Determine the [X, Y] coordinate at the center of the cell enclosing the given text.  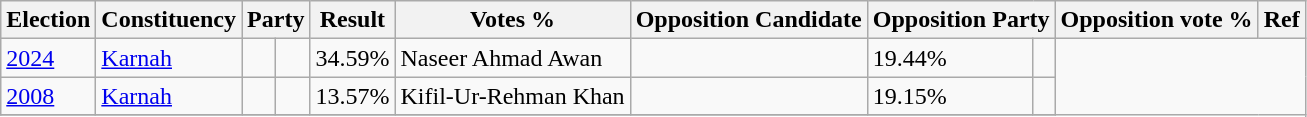
Constituency [169, 20]
Result [352, 20]
2008 [48, 96]
Opposition Party [961, 20]
34.59% [352, 58]
Kifil-Ur-Rehman Khan [512, 96]
Party [276, 20]
13.57% [352, 96]
Naseer Ahmad Awan [512, 58]
19.44% [950, 58]
Election [48, 20]
Votes % [512, 20]
Ref [1282, 20]
2024 [48, 58]
Opposition Candidate [748, 20]
Opposition vote % [1156, 20]
19.15% [950, 96]
